Locate the cell with the specified text and output its (x, y) center coordinate. 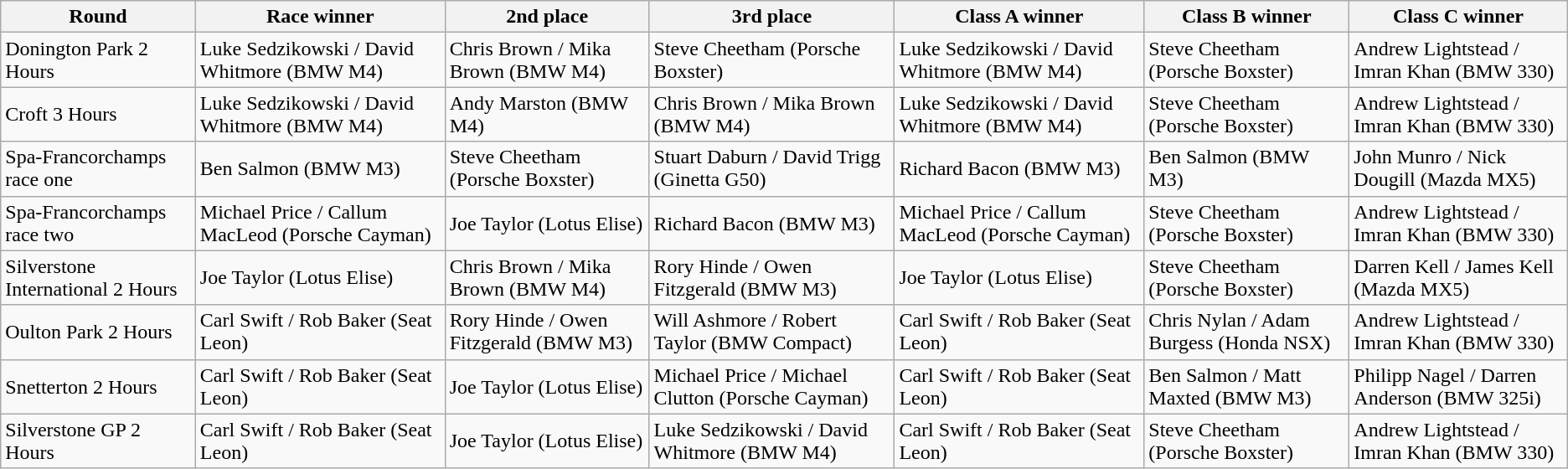
Stuart Daburn / David Trigg (Ginetta G50) (772, 169)
Spa-Francorchamps race one (99, 169)
Snetterton 2 Hours (99, 387)
2nd place (547, 17)
Class A winner (1019, 17)
3rd place (772, 17)
Class C winner (1458, 17)
Race winner (320, 17)
Donington Park 2 Hours (99, 60)
Round (99, 17)
Chris Nylan / Adam Burgess (Honda NSX) (1246, 332)
Will Ashmore / Robert Taylor (BMW Compact) (772, 332)
Croft 3 Hours (99, 114)
Class B winner (1246, 17)
Spa-Francorchamps race two (99, 223)
Oulton Park 2 Hours (99, 332)
John Munro / Nick Dougill (Mazda MX5) (1458, 169)
Darren Kell / James Kell (Mazda MX5) (1458, 278)
Michael Price / Michael Clutton (Porsche Cayman) (772, 387)
Ben Salmon / Matt Maxted (BMW M3) (1246, 387)
Silverstone International 2 Hours (99, 278)
Silverstone GP 2 Hours (99, 441)
Andy Marston (BMW M4) (547, 114)
Philipp Nagel / Darren Anderson (BMW 325i) (1458, 387)
